Scan for the cell matching the given text and deliver its (X, Y) coordinate at center. 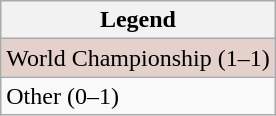
Legend (138, 20)
World Championship (1–1) (138, 58)
Other (0–1) (138, 96)
